Detect which cell encompasses the target text, then output its [X, Y] center coordinate. 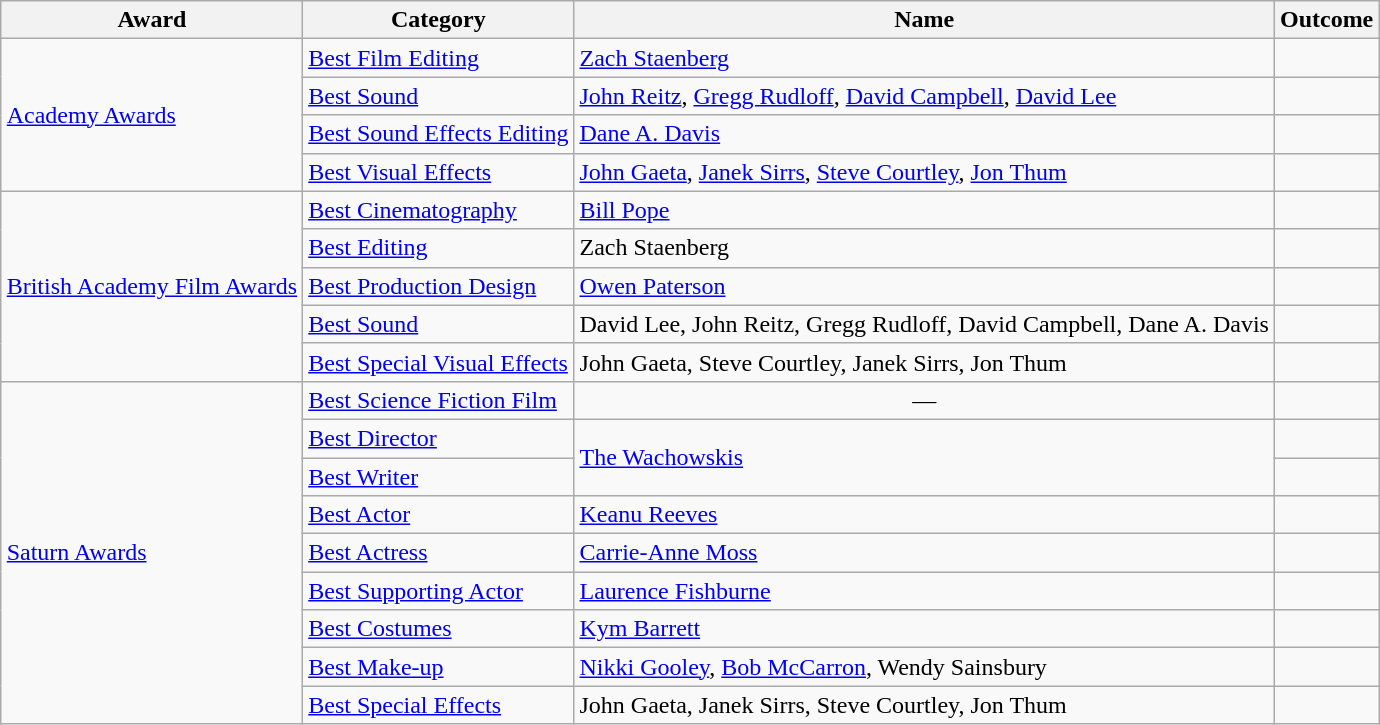
Best Actress [438, 553]
Best Special Visual Effects [438, 362]
Nikki Gooley, Bob McCarron, Wendy Sainsbury [924, 667]
Bill Pope [924, 210]
Best Science Fiction Film [438, 400]
Academy Awards [152, 115]
Best Supporting Actor [438, 591]
Best Visual Effects [438, 172]
Kym Barrett [924, 629]
— [924, 400]
Laurence Fishburne [924, 591]
Outcome [1326, 20]
The Wachowskis [924, 457]
British Academy Film Awards [152, 286]
Saturn Awards [152, 552]
Name [924, 20]
Award [152, 20]
John Reitz, Gregg Rudloff, David Campbell, David Lee [924, 96]
Best Special Effects [438, 705]
Best Sound Effects Editing [438, 134]
Best Costumes [438, 629]
Carrie-Anne Moss [924, 553]
David Lee, John Reitz, Gregg Rudloff, David Campbell, Dane A. Davis [924, 324]
Best Make-up [438, 667]
Best Cinematography [438, 210]
Dane A. Davis [924, 134]
Category [438, 20]
Best Production Design [438, 286]
Best Actor [438, 515]
Best Director [438, 438]
John Gaeta, Steve Courtley, Janek Sirrs, Jon Thum [924, 362]
Best Writer [438, 477]
Keanu Reeves [924, 515]
Best Editing [438, 248]
Best Film Editing [438, 58]
Owen Paterson [924, 286]
